From the cell containing the given text, extract its center point as [X, Y] coordinate. 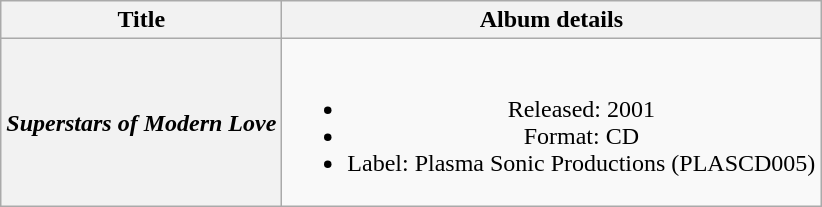
Released: 2001Format: CDLabel: Plasma Sonic Productions (PLASCD005) [552, 122]
Album details [552, 20]
Title [142, 20]
Superstars of Modern Love [142, 122]
